Capture the cell that displays the provided text and extract its [x, y] central coordinate. 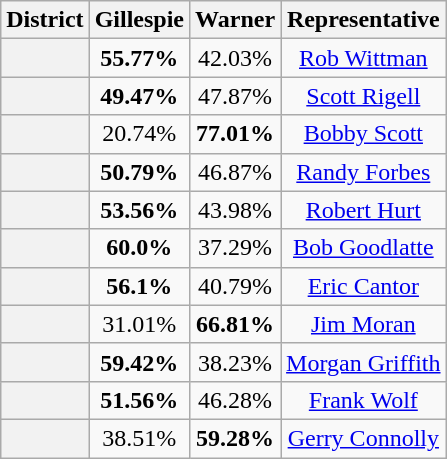
38.23% [236, 362]
Rob Wittman [364, 58]
Eric Cantor [364, 286]
42.03% [236, 58]
Robert Hurt [364, 210]
Bobby Scott [364, 134]
Warner [236, 20]
43.98% [236, 210]
77.01% [236, 134]
Randy Forbes [364, 172]
53.56% [139, 210]
59.42% [139, 362]
20.74% [139, 134]
47.87% [236, 96]
46.28% [236, 400]
46.87% [236, 172]
40.79% [236, 286]
Scott Rigell [364, 96]
37.29% [236, 248]
38.51% [139, 438]
51.56% [139, 400]
66.81% [236, 324]
59.28% [236, 438]
50.79% [139, 172]
49.47% [139, 96]
56.1% [139, 286]
31.01% [139, 324]
Gerry Connolly [364, 438]
Jim Moran [364, 324]
Representative [364, 20]
Frank Wolf [364, 400]
Morgan Griffith [364, 362]
Bob Goodlatte [364, 248]
Gillespie [139, 20]
55.77% [139, 58]
60.0% [139, 248]
District [45, 20]
